Provide the (X, Y) coordinate of the cell's center where the given text is located.  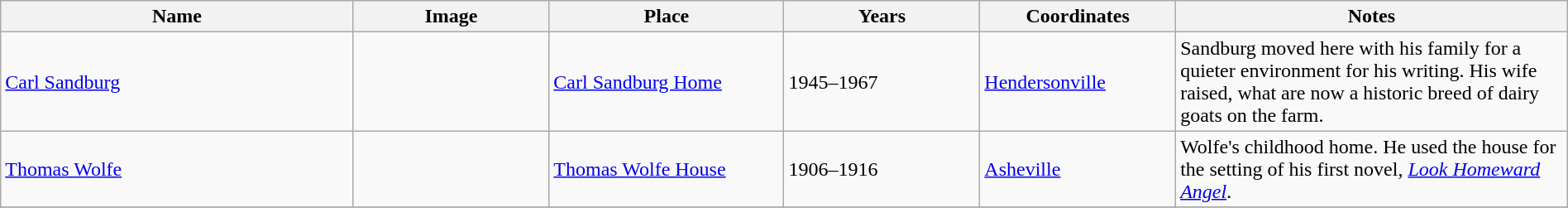
Coordinates (1078, 17)
1945–1967 (882, 81)
Carl Sandburg Home (667, 81)
Name (177, 17)
Hendersonville (1078, 81)
Image (452, 17)
Notes (1372, 17)
Wolfe's childhood home. He used the house for the setting of his first novel, Look Homeward Angel. (1372, 169)
Place (667, 17)
Thomas Wolfe House (667, 169)
Asheville (1078, 169)
1906–1916 (882, 169)
Years (882, 17)
Thomas Wolfe (177, 169)
Carl Sandburg (177, 81)
